Return the (X, Y) coordinate for the center point of the cell that contains the specified text.  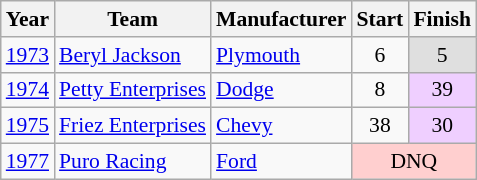
30 (442, 126)
Friez Enterprises (132, 126)
Chevy (281, 126)
Dodge (281, 90)
Start (380, 19)
Plymouth (281, 55)
Year (28, 19)
Beryl Jackson (132, 55)
Team (132, 19)
39 (442, 90)
Petty Enterprises (132, 90)
1973 (28, 55)
Finish (442, 19)
Ford (281, 162)
6 (380, 55)
8 (380, 90)
1977 (28, 162)
1975 (28, 126)
1974 (28, 90)
DNQ (414, 162)
5 (442, 55)
Manufacturer (281, 19)
38 (380, 126)
Puro Racing (132, 162)
